Scan for the cell matching the given text and deliver its [X, Y] coordinate at center. 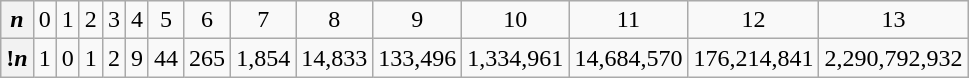
13 [894, 20]
265 [208, 58]
1,854 [264, 58]
!n [17, 58]
14,833 [334, 58]
1,334,961 [516, 58]
11 [628, 20]
6 [208, 20]
7 [264, 20]
5 [166, 20]
3 [114, 20]
12 [754, 20]
133,496 [418, 58]
176,214,841 [754, 58]
4 [136, 20]
10 [516, 20]
8 [334, 20]
n [17, 20]
44 [166, 58]
2,290,792,932 [894, 58]
14,684,570 [628, 58]
